Determine the [x, y] coordinate at the center of the cell enclosing the given text.  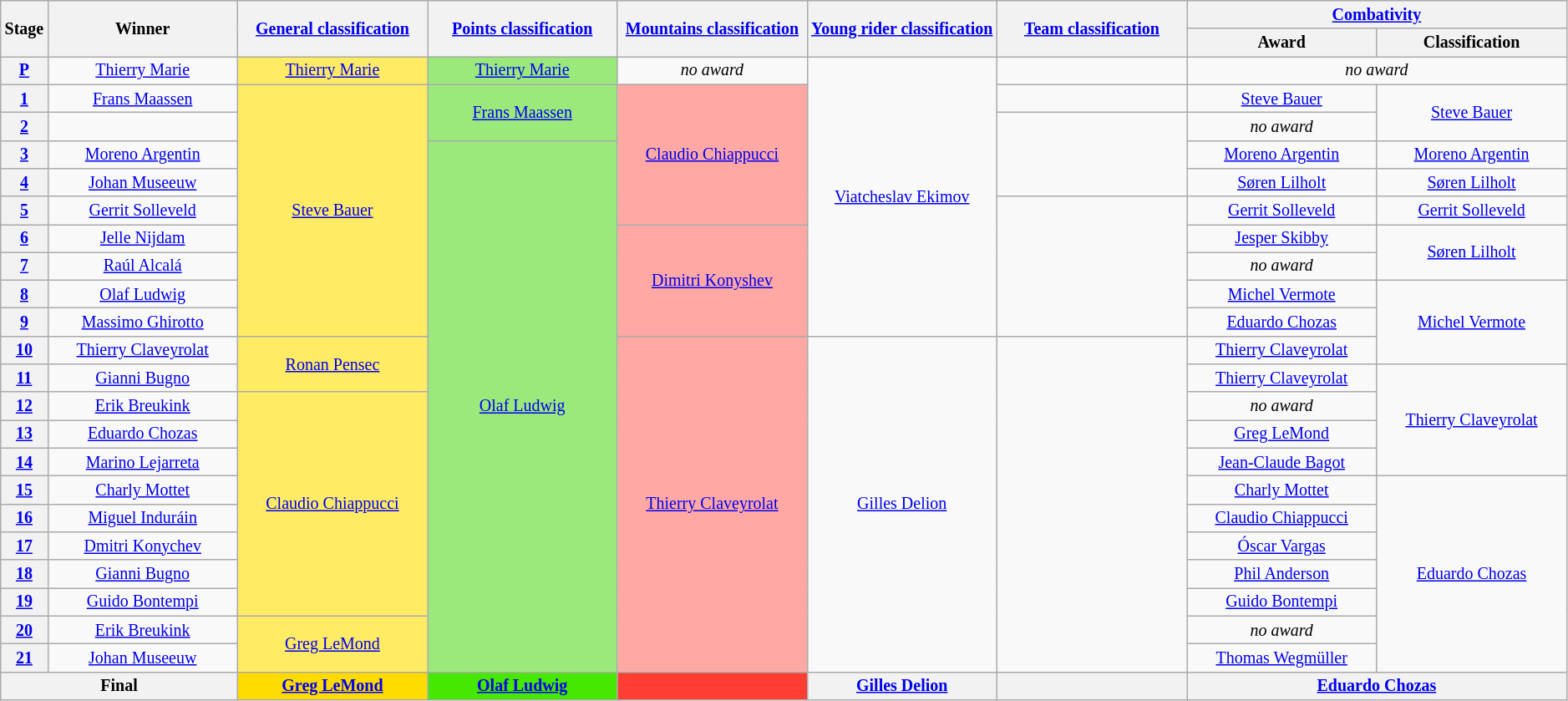
17 [24, 546]
5 [24, 211]
3 [24, 154]
Phil Anderson [1281, 573]
Points classification [523, 28]
6 [24, 239]
Dmitri Konychev [142, 546]
Winner [142, 28]
9 [24, 323]
Mountains classification [712, 28]
P [24, 70]
20 [24, 630]
15 [24, 490]
Marino Lejarreta [142, 463]
Thomas Wegmüller [1281, 658]
General classification [332, 28]
10 [24, 351]
11 [24, 378]
Jesper Skibby [1281, 239]
16 [24, 518]
Massimo Ghirotto [142, 323]
19 [24, 602]
Ronan Pensec [332, 364]
2 [24, 127]
Award [1281, 43]
Viatcheslav Ekimov [902, 197]
Final [119, 685]
14 [24, 463]
Dimitri Konyshev [712, 281]
8 [24, 294]
Miguel Induráin [142, 518]
1 [24, 99]
4 [24, 182]
12 [24, 406]
Óscar Vargas [1281, 546]
Jelle Nijdam [142, 239]
Stage [24, 28]
Jean-Claude Bagot [1281, 463]
21 [24, 658]
Team classification [1091, 28]
18 [24, 573]
Raúl Alcalá [142, 266]
Young rider classification [902, 28]
13 [24, 434]
Classification [1472, 43]
Combativity [1377, 15]
7 [24, 266]
